For the text-containing cell, return its midpoint in [X, Y] coordinate format. 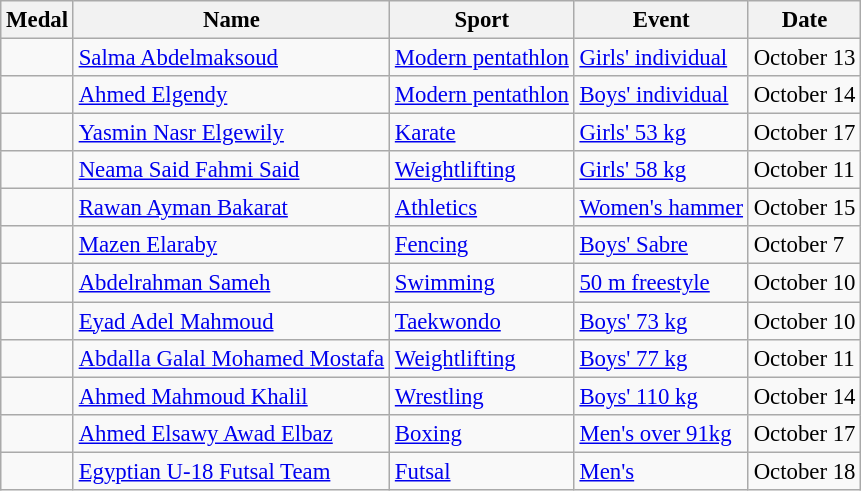
Boys' 110 kg [661, 396]
Women's hammer [661, 208]
Swimming [482, 283]
Sport [482, 20]
Mazen Elaraby [231, 245]
Rawan Ayman Bakarat [231, 208]
Yasmin Nasr Elgewily [231, 133]
Boys' 77 kg [661, 358]
Ahmed Elsawy Awad Elbaz [231, 433]
Boxing [482, 433]
Date [804, 20]
Futsal [482, 471]
Ahmed Mahmoud Khalil [231, 396]
Taekwondo [482, 321]
Egyptian U-18 Futsal Team [231, 471]
Athletics [482, 208]
October 7 [804, 245]
Abdelrahman Sameh [231, 283]
Boys' 73 kg [661, 321]
Neama Said Fahmi Said [231, 170]
Wrestling [482, 396]
October 18 [804, 471]
Salma Abdelmaksoud [231, 58]
Men's over 91kg [661, 433]
Boys' individual [661, 95]
October 15 [804, 208]
Event [661, 20]
Girls' individual [661, 58]
Ahmed Elgendy [231, 95]
Karate [482, 133]
Fencing [482, 245]
Name [231, 20]
Abdalla Galal Mohamed Mostafa [231, 358]
50 m freestyle [661, 283]
Girls' 58 kg [661, 170]
Eyad Adel Mahmoud [231, 321]
Girls' 53 kg [661, 133]
October 13 [804, 58]
Men's [661, 471]
Medal [38, 20]
Boys' Sabre [661, 245]
